Determine the (x, y) coordinate at the center of the cell enclosing the given text.  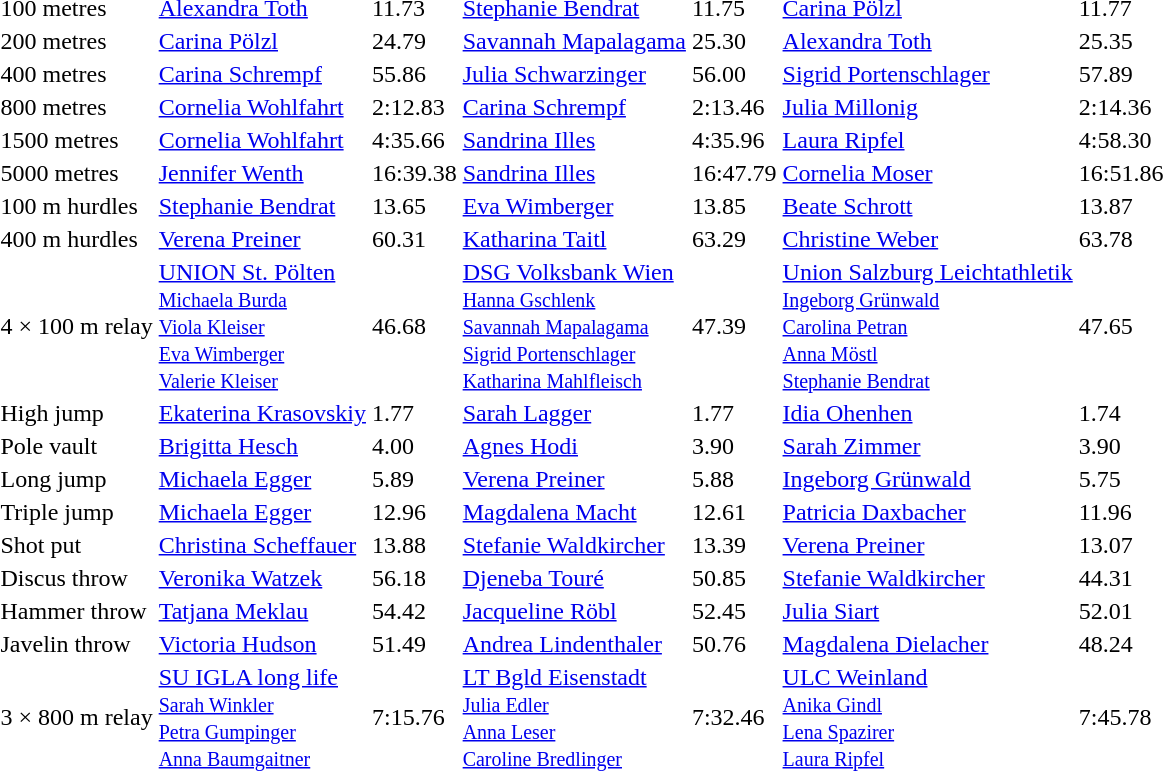
Savannah Mapalagama (574, 41)
Tatjana Meklau (262, 611)
Magdalena Dielacher (928, 644)
13.85 (734, 206)
Christine Weber (928, 239)
Idia Ohenhen (928, 413)
50.76 (734, 644)
47.39 (734, 326)
12.96 (414, 512)
Sarah Lagger (574, 413)
Sigrid Portenschlager (928, 74)
56.00 (734, 74)
5.89 (414, 479)
55.86 (414, 74)
2:12.83 (414, 107)
DSG Volksbank WienHanna GschlenkSavannah MapalagamaSigrid PortenschlagerKatharina Mahlfleisch (574, 326)
Andrea Lindenthaler (574, 644)
16:39.38 (414, 173)
13.65 (414, 206)
12.61 (734, 512)
16:47.79 (734, 173)
Julia Schwarzinger (574, 74)
Alexandra Toth (928, 41)
Agnes Hodi (574, 446)
Jennifer Wenth (262, 173)
Jacqueline Röbl (574, 611)
4:35.66 (414, 140)
Victoria Hudson (262, 644)
Union Salzburg LeichtathletikIngeborg GrünwaldCarolina PetranAnna MöstlStephanie Bendrat (928, 326)
Brigitta Hesch (262, 446)
Ekaterina Krasovskiy (262, 413)
51.49 (414, 644)
Julia Siart (928, 611)
Christina Scheffauer (262, 545)
Veronika Watzek (262, 578)
4:35.96 (734, 140)
Katharina Taitl (574, 239)
Carina Pölzl (262, 41)
46.68 (414, 326)
52.45 (734, 611)
50.85 (734, 578)
Julia Millonig (928, 107)
54.42 (414, 611)
13.39 (734, 545)
Sarah Zimmer (928, 446)
25.30 (734, 41)
24.79 (414, 41)
Ingeborg Grünwald (928, 479)
Magdalena Macht (574, 512)
Laura Ripfel (928, 140)
UNION St. PöltenMichaela BurdaViola KleiserEva WimbergerValerie Kleiser (262, 326)
Beate Schrott (928, 206)
Patricia Daxbacher (928, 512)
Stephanie Bendrat (262, 206)
Cornelia Moser (928, 173)
5.88 (734, 479)
2:13.46 (734, 107)
13.88 (414, 545)
3.90 (734, 446)
Eva Wimberger (574, 206)
Djeneba Touré (574, 578)
63.29 (734, 239)
56.18 (414, 578)
60.31 (414, 239)
4.00 (414, 446)
